Identify which cell holds the provided text, then report its [x, y] central coordinate. 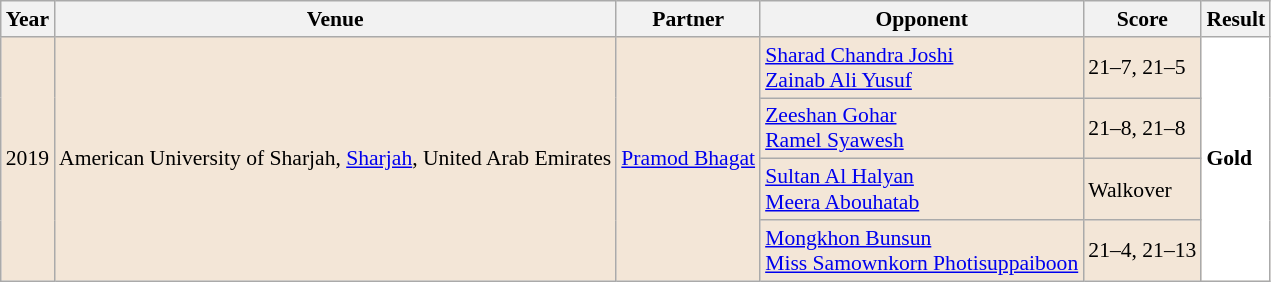
21–8, 21–8 [1142, 128]
Zeeshan Gohar Ramel Syawesh [922, 128]
Sultan Al Halyan Meera Abouhatab [922, 190]
Pramod Bhagat [688, 159]
Venue [335, 19]
2019 [28, 159]
21–4, 21–13 [1142, 250]
Year [28, 19]
Sharad Chandra Joshi Zainab Ali Yusuf [922, 68]
Walkover [1142, 190]
American University of Sharjah, Sharjah, United Arab Emirates [335, 159]
Result [1236, 19]
Partner [688, 19]
Opponent [922, 19]
Gold [1236, 159]
Mongkhon Bunsun Miss Samownkorn Photisuppaiboon [922, 250]
21–7, 21–5 [1142, 68]
Score [1142, 19]
